Pinpoint the cell where the given text exists, returning its [X, Y] midpoint coordinate. 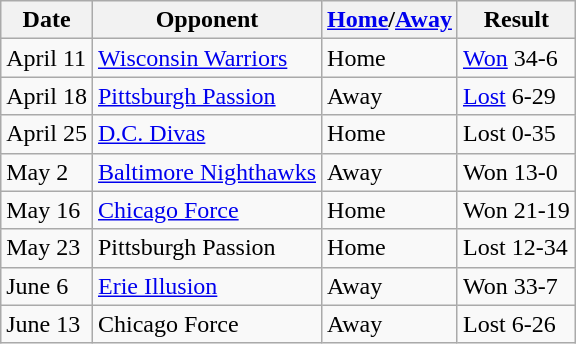
Won 33-7 [516, 286]
Home/Away [390, 20]
April 25 [47, 134]
Lost 12-34 [516, 248]
Lost 0-35 [516, 134]
June 6 [47, 286]
May 23 [47, 248]
D.C. Divas [206, 134]
Won 21-19 [516, 210]
Lost 6-26 [516, 324]
Won 34-6 [516, 58]
May 2 [47, 172]
April 18 [47, 96]
June 13 [47, 324]
Erie Illusion [206, 286]
Baltimore Nighthawks [206, 172]
April 11 [47, 58]
May 16 [47, 210]
Opponent [206, 20]
Result [516, 20]
Wisconsin Warriors [206, 58]
Date [47, 20]
Lost 6-29 [516, 96]
Won 13-0 [516, 172]
